For the text-containing cell, return its midpoint in [X, Y] coordinate format. 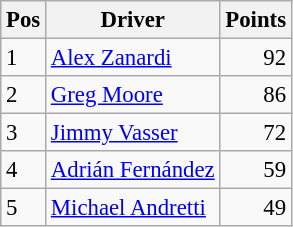
5 [24, 208]
Alex Zanardi [133, 58]
3 [24, 133]
Michael Andretti [133, 208]
Points [256, 20]
49 [256, 208]
92 [256, 58]
72 [256, 133]
1 [24, 58]
Driver [133, 20]
Pos [24, 20]
4 [24, 170]
Greg Moore [133, 95]
Adrián Fernández [133, 170]
59 [256, 170]
2 [24, 95]
Jimmy Vasser [133, 133]
86 [256, 95]
